Pinpoint the cell where the given text exists, returning its (x, y) midpoint coordinate. 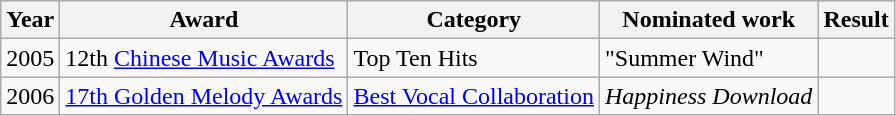
Nominated work (708, 20)
Top Ten Hits (474, 58)
2005 (30, 58)
Year (30, 20)
Happiness Download (708, 96)
Category (474, 20)
12th Chinese Music Awards (204, 58)
Best Vocal Collaboration (474, 96)
17th Golden Melody Awards (204, 96)
"Summer Wind" (708, 58)
Award (204, 20)
2006 (30, 96)
Result (856, 20)
